Pinpoint the cell where the given text exists, returning its (X, Y) midpoint coordinate. 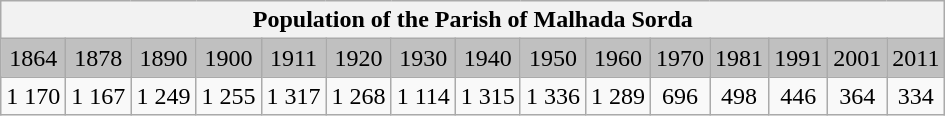
1 255 (228, 96)
Population of the Parish of Malhada Sorda (473, 20)
364 (858, 96)
1 289 (618, 96)
2001 (858, 58)
1 336 (552, 96)
1970 (680, 58)
446 (798, 96)
498 (740, 96)
1900 (228, 58)
1981 (740, 58)
1991 (798, 58)
1878 (98, 58)
1864 (34, 58)
1 315 (488, 96)
1 317 (294, 96)
2011 (916, 58)
1940 (488, 58)
1890 (164, 58)
1920 (358, 58)
1 170 (34, 96)
1 268 (358, 96)
1960 (618, 58)
1930 (423, 58)
334 (916, 96)
1 249 (164, 96)
1911 (294, 58)
1 114 (423, 96)
1950 (552, 58)
696 (680, 96)
1 167 (98, 96)
